Determine the (X, Y) coordinate at the center of the cell enclosing the given text.  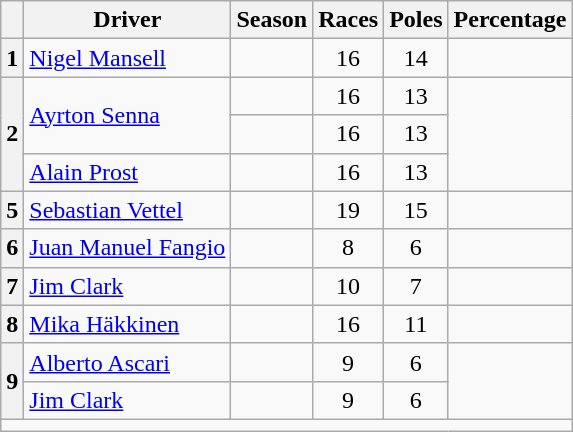
Juan Manuel Fangio (128, 248)
Mika Häkkinen (128, 324)
15 (416, 210)
Driver (128, 20)
Alain Prost (128, 172)
Sebastian Vettel (128, 210)
2 (12, 134)
Alberto Ascari (128, 362)
19 (348, 210)
14 (416, 58)
10 (348, 286)
Percentage (510, 20)
Nigel Mansell (128, 58)
Ayrton Senna (128, 115)
Season (272, 20)
Races (348, 20)
1 (12, 58)
5 (12, 210)
11 (416, 324)
Poles (416, 20)
